Provide the (x, y) coordinate of the cell's center where the given text is located.  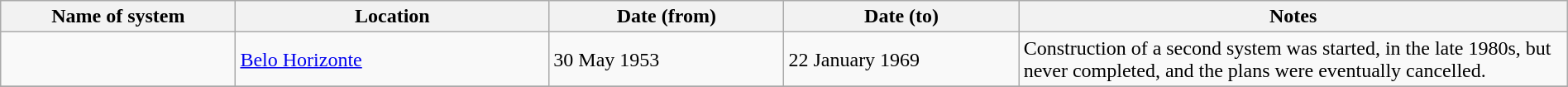
30 May 1953 (667, 60)
Date (to) (901, 17)
Notes (1293, 17)
22 January 1969 (901, 60)
Belo Horizonte (392, 60)
Construction of a second system was started, in the late 1980s, but never completed, and the plans were eventually cancelled. (1293, 60)
Date (from) (667, 17)
Location (392, 17)
Name of system (118, 17)
